Locate the cell with the specified text and output its (x, y) center coordinate. 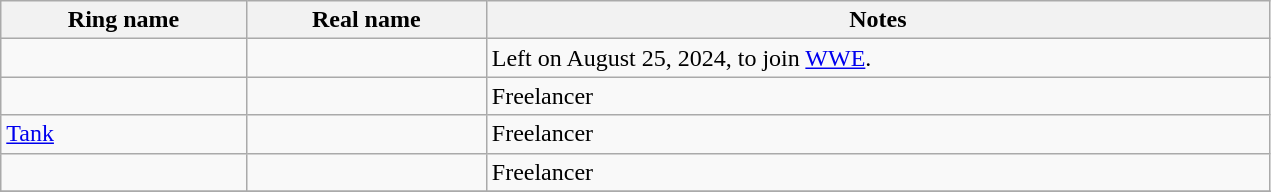
Real name (366, 20)
Tank (124, 134)
Notes (878, 20)
Ring name (124, 20)
Left on August 25, 2024, to join WWE. (878, 58)
